Scan for the cell matching the given text and deliver its [X, Y] coordinate at center. 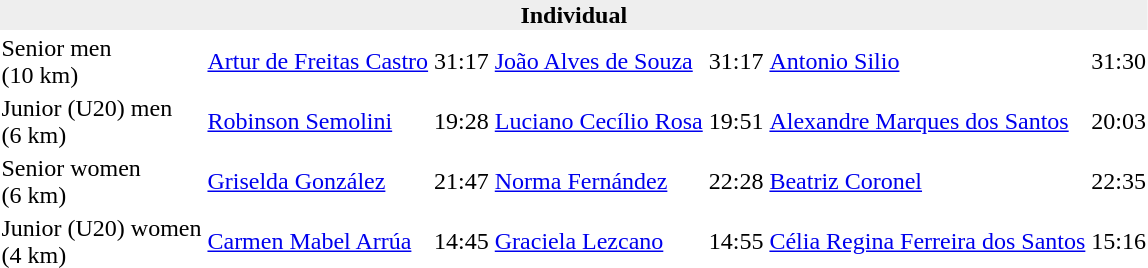
Alexandre Marques dos Santos [928, 122]
Beatriz Coronel [928, 182]
João Alves de Souza [598, 62]
Senior women(6 km) [102, 182]
22:35 [1119, 182]
31:30 [1119, 62]
Griselda González [318, 182]
19:28 [462, 122]
22:28 [736, 182]
Junior (U20) men(6 km) [102, 122]
21:47 [462, 182]
19:51 [736, 122]
Senior men(10 km) [102, 62]
Robinson Semolini [318, 122]
Individual [574, 15]
Artur de Freitas Castro [318, 62]
Antonio Silio [928, 62]
Norma Fernández [598, 182]
20:03 [1119, 122]
Luciano Cecílio Rosa [598, 122]
